Search for the cell housing the specified text and yield its (x, y) center coordinate. 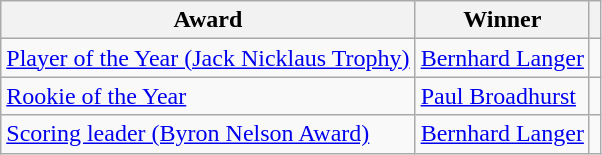
Winner (502, 20)
Rookie of the Year (208, 96)
Player of the Year (Jack Nicklaus Trophy) (208, 58)
Paul Broadhurst (502, 96)
Scoring leader (Byron Nelson Award) (208, 134)
Award (208, 20)
